Capture the cell that displays the provided text and extract its (X, Y) central coordinate. 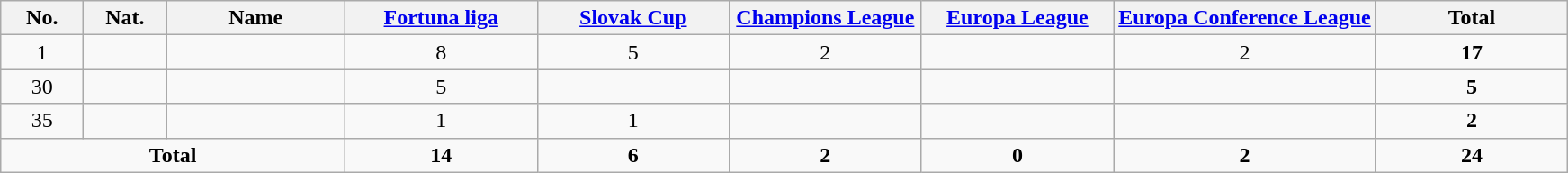
Slovak Cup (633, 18)
0 (1017, 155)
Europa League (1017, 18)
No. (42, 18)
8 (441, 52)
Europa Conference League (1245, 18)
14 (441, 155)
24 (1472, 155)
6 (633, 155)
Name (255, 18)
Nat. (125, 18)
Fortuna liga (441, 18)
35 (42, 121)
Champions League (826, 18)
30 (42, 86)
17 (1472, 52)
